Capture the cell that displays the provided text and extract its [x, y] central coordinate. 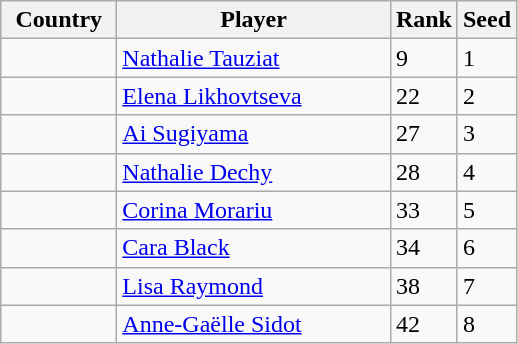
Rank [424, 20]
6 [486, 248]
Elena Likhovtseva [254, 96]
Cara Black [254, 248]
33 [424, 210]
Player [254, 20]
Anne-Gaëlle Sidot [254, 324]
22 [424, 96]
3 [486, 134]
34 [424, 248]
42 [424, 324]
27 [424, 134]
2 [486, 96]
38 [424, 286]
5 [486, 210]
9 [424, 58]
Ai Sugiyama [254, 134]
8 [486, 324]
Nathalie Tauziat [254, 58]
7 [486, 286]
Lisa Raymond [254, 286]
Corina Morariu [254, 210]
4 [486, 172]
Country [59, 20]
1 [486, 58]
28 [424, 172]
Seed [486, 20]
Nathalie Dechy [254, 172]
